Locate the cell with the specified text and output its [x, y] center coordinate. 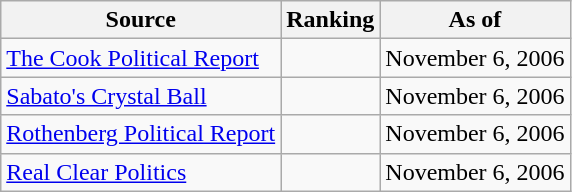
Ranking [330, 20]
Source [141, 20]
As of [475, 20]
Sabato's Crystal Ball [141, 96]
Real Clear Politics [141, 172]
The Cook Political Report [141, 58]
Rothenberg Political Report [141, 134]
